Return [x, y] of the center of cell containing provided text 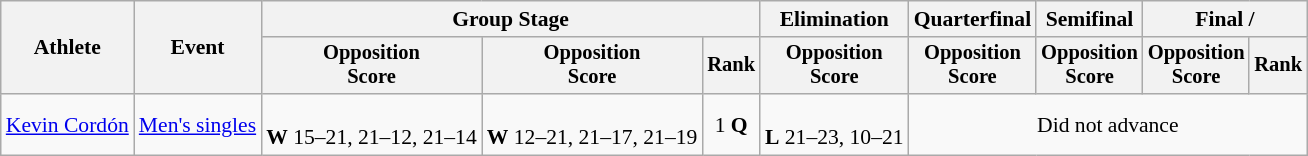
Final / [1225, 19]
Semifinal [1090, 19]
Elimination [834, 19]
W 12–21, 21–17, 21–19 [592, 124]
Athlete [68, 48]
Men's singles [198, 124]
Kevin Cordón [68, 124]
1 Q [731, 124]
Did not advance [1108, 124]
L 21–23, 10–21 [834, 124]
Group Stage [510, 19]
W 15–21, 21–12, 21–14 [372, 124]
Event [198, 48]
Quarterfinal [973, 19]
